Extract the (X, Y) coordinate from the center of the cell holding the provided text.  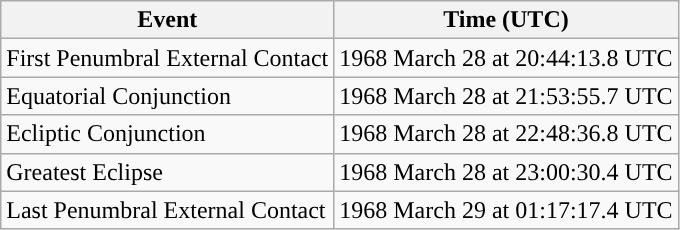
1968 March 28 at 20:44:13.8 UTC (506, 58)
Event (168, 20)
1968 March 29 at 01:17:17.4 UTC (506, 210)
Time (UTC) (506, 20)
1968 March 28 at 23:00:30.4 UTC (506, 172)
Greatest Eclipse (168, 172)
1968 March 28 at 22:48:36.8 UTC (506, 134)
Equatorial Conjunction (168, 96)
Ecliptic Conjunction (168, 134)
Last Penumbral External Contact (168, 210)
First Penumbral External Contact (168, 58)
1968 March 28 at 21:53:55.7 UTC (506, 96)
